For the text-containing cell, return its midpoint in (X, Y) coordinate format. 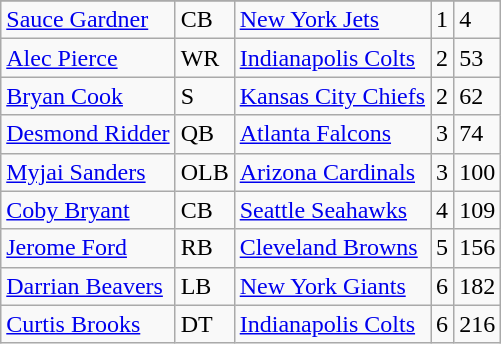
Bryan Cook (88, 96)
S (204, 96)
5 (442, 248)
Seattle Seahawks (332, 210)
Sauce Gardner (88, 20)
Curtis Brooks (88, 324)
Atlanta Falcons (332, 134)
RB (204, 248)
Darrian Beavers (88, 286)
Myjai Sanders (88, 172)
1 (442, 20)
LB (204, 286)
109 (478, 210)
156 (478, 248)
OLB (204, 172)
Alec Pierce (88, 58)
Cleveland Browns (332, 248)
Desmond Ridder (88, 134)
Coby Bryant (88, 210)
New York Jets (332, 20)
Jerome Ford (88, 248)
53 (478, 58)
100 (478, 172)
216 (478, 324)
WR (204, 58)
Kansas City Chiefs (332, 96)
62 (478, 96)
74 (478, 134)
QB (204, 134)
DT (204, 324)
Arizona Cardinals (332, 172)
182 (478, 286)
New York Giants (332, 286)
